Locate the cell with the specified text and output its [x, y] center coordinate. 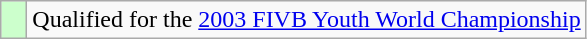
Qualified for the 2003 FIVB Youth World Championship [306, 20]
